Locate the cell with the specified text and output its [X, Y] center coordinate. 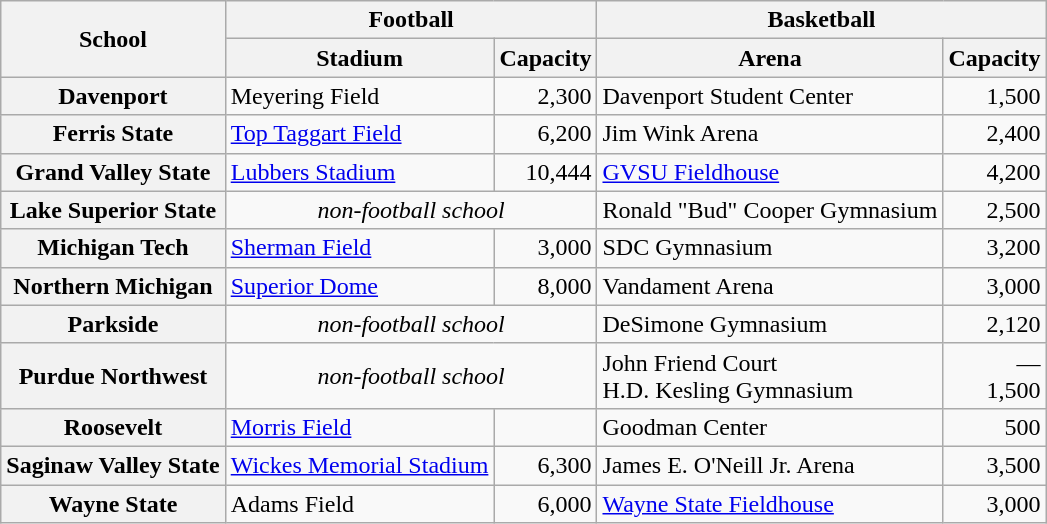
Ronald "Bud" Cooper Gymnasium [770, 210]
School [113, 39]
8,000 [546, 286]
Basketball [822, 20]
SDC Gymnasium [770, 248]
Superior Dome [360, 286]
Lake Superior State [113, 210]
Michigan Tech [113, 248]
DeSimone Gymnasium [770, 324]
John Friend CourtH.D. Kesling Gymnasium [770, 376]
Football [411, 20]
Sherman Field [360, 248]
6,200 [546, 134]
Goodman Center [770, 427]
Davenport Student Center [770, 96]
Ferris State [113, 134]
GVSU Fieldhouse [770, 172]
Stadium [360, 58]
3,500 [994, 465]
Parkside [113, 324]
Meyering Field [360, 96]
500 [994, 427]
James E. O'Neill Jr. Arena [770, 465]
4,200 [994, 172]
Purdue Northwest [113, 376]
1,500 [994, 96]
Lubbers Stadium [360, 172]
3,200 [994, 248]
Wickes Memorial Stadium [360, 465]
Wayne State Fieldhouse [770, 503]
2,400 [994, 134]
Wayne State [113, 503]
Davenport [113, 96]
Roosevelt [113, 427]
6,300 [546, 465]
Vandament Arena [770, 286]
Arena [770, 58]
—1,500 [994, 376]
Jim Wink Arena [770, 134]
Grand Valley State [113, 172]
Northern Michigan [113, 286]
10,444 [546, 172]
2,500 [994, 210]
2,120 [994, 324]
Adams Field [360, 503]
Morris Field [360, 427]
Top Taggart Field [360, 134]
6,000 [546, 503]
Saginaw Valley State [113, 465]
2,300 [546, 96]
